Determine the (x, y) coordinate at the center of the cell enclosing the given text.  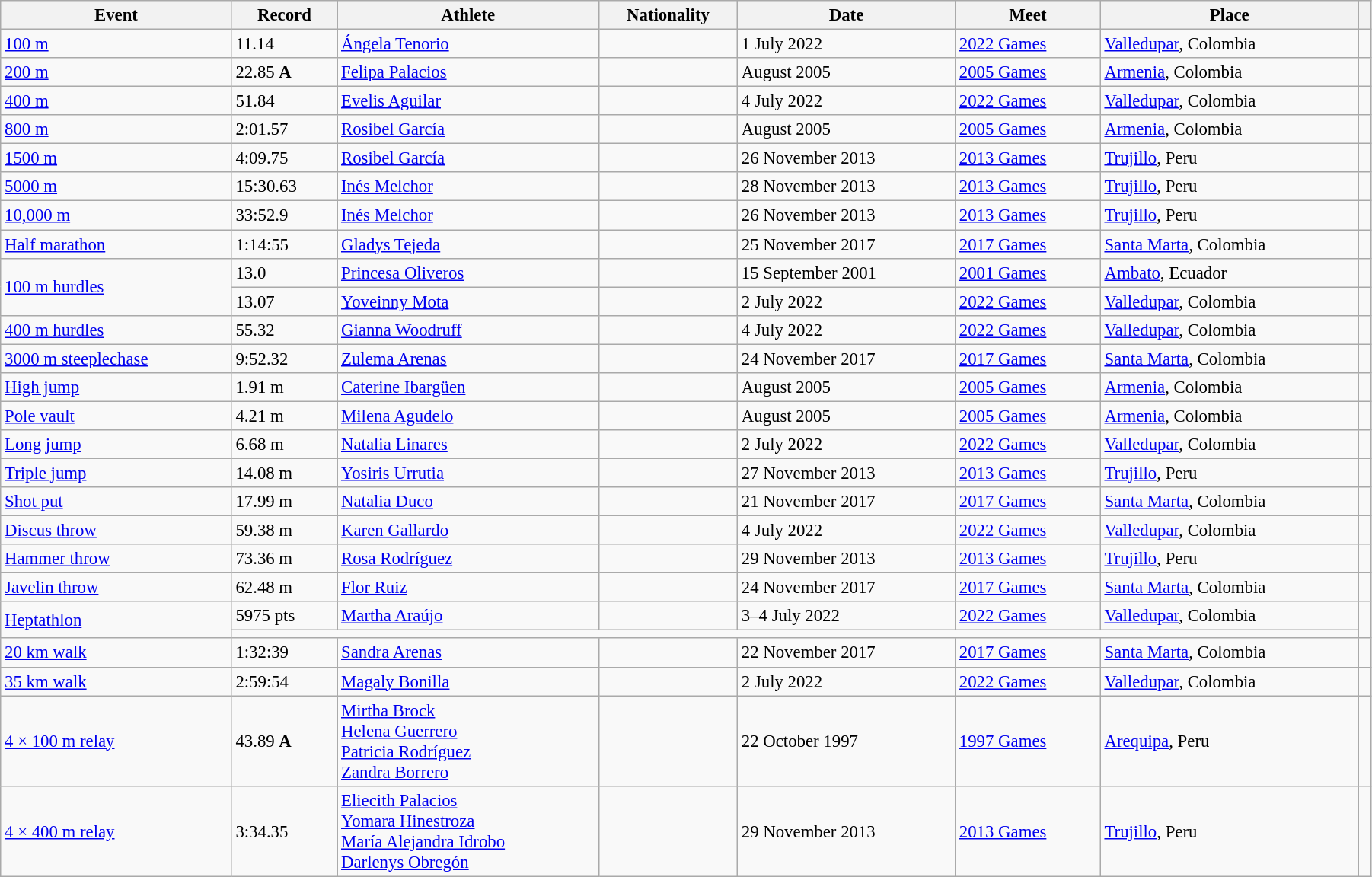
Martha Araújo (468, 616)
4:09.75 (285, 158)
17.99 m (285, 502)
21 November 2017 (847, 502)
11.14 (285, 44)
4 × 100 m relay (116, 741)
28 November 2013 (847, 187)
Caterine Ibargüen (468, 387)
Yosiris Urrutia (468, 473)
Place (1229, 15)
1:32:39 (285, 653)
Heptathlon (116, 620)
Shot put (116, 502)
Event (116, 15)
51.84 (285, 101)
High jump (116, 387)
4 × 400 m relay (116, 831)
3–4 July 2022 (847, 616)
Javelin throw (116, 588)
1.91 m (285, 387)
55.32 (285, 330)
Milena Agudelo (468, 416)
Yoveinny Mota (468, 301)
Karen Gallardo (468, 531)
2001 Games (1028, 273)
4.21 m (285, 416)
Long jump (116, 445)
5975 pts (285, 616)
13.0 (285, 273)
Flor Ruiz (468, 588)
800 m (116, 129)
59.38 m (285, 531)
Triple jump (116, 473)
Magaly Bonilla (468, 681)
Half marathon (116, 244)
Princesa Oliveros (468, 273)
Rosa Rodríguez (468, 559)
Ambato, Ecuador (1229, 273)
Natalia Duco (468, 502)
Meet (1028, 15)
Zulema Arenas (468, 359)
6.68 m (285, 445)
2:59:54 (285, 681)
15:30.63 (285, 187)
100 m hurdles (116, 286)
1500 m (116, 158)
Felipa Palacios (468, 72)
9:52.32 (285, 359)
Athlete (468, 15)
25 November 2017 (847, 244)
1 July 2022 (847, 44)
400 m hurdles (116, 330)
Gladys Tejeda (468, 244)
Evelis Aguilar (468, 101)
Record (285, 15)
22 November 2017 (847, 653)
Sandra Arenas (468, 653)
3:34.35 (285, 831)
Eliecith PalaciosYomara HinestrozaMaría Alejandra IdroboDarlenys Obregón (468, 831)
5000 m (116, 187)
35 km walk (116, 681)
Date (847, 15)
Natalia Linares (468, 445)
27 November 2013 (847, 473)
10,000 m (116, 215)
Arequipa, Peru (1229, 741)
200 m (116, 72)
Ángela Tenorio (468, 44)
400 m (116, 101)
Discus throw (116, 531)
22.85 A (285, 72)
1997 Games (1028, 741)
1:14:55 (285, 244)
13.07 (285, 301)
Pole vault (116, 416)
Mirtha Brock Helena Guerrero Patricia Rodríguez Zandra Borrero (468, 741)
2:01.57 (285, 129)
Nationality (668, 15)
Gianna Woodruff (468, 330)
15 September 2001 (847, 273)
73.36 m (285, 559)
14.08 m (285, 473)
22 October 1997 (847, 741)
20 km walk (116, 653)
100 m (116, 44)
43.89 A (285, 741)
33:52.9 (285, 215)
3000 m steeplechase (116, 359)
62.48 m (285, 588)
Hammer throw (116, 559)
